Find where the given text appears and provide that cell's center as [x, y] coordinate. 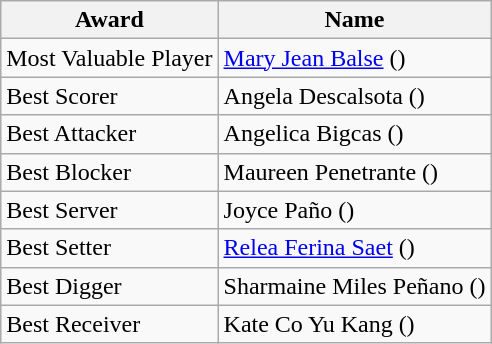
Best Receiver [110, 324]
Sharmaine Miles Peñano () [354, 286]
Best Digger [110, 286]
Most Valuable Player [110, 58]
Angela Descalsota () [354, 96]
Name [354, 20]
Best Attacker [110, 134]
Award [110, 20]
Mary Jean Balse () [354, 58]
Relea Ferina Saet () [354, 248]
Joyce Paño () [354, 210]
Maureen Penetrante () [354, 172]
Best Server [110, 210]
Kate Co Yu Kang () [354, 324]
Best Blocker [110, 172]
Angelica Bigcas () [354, 134]
Best Setter [110, 248]
Best Scorer [110, 96]
